Provide the (X, Y) coordinate of the cell's center where the given text is located.  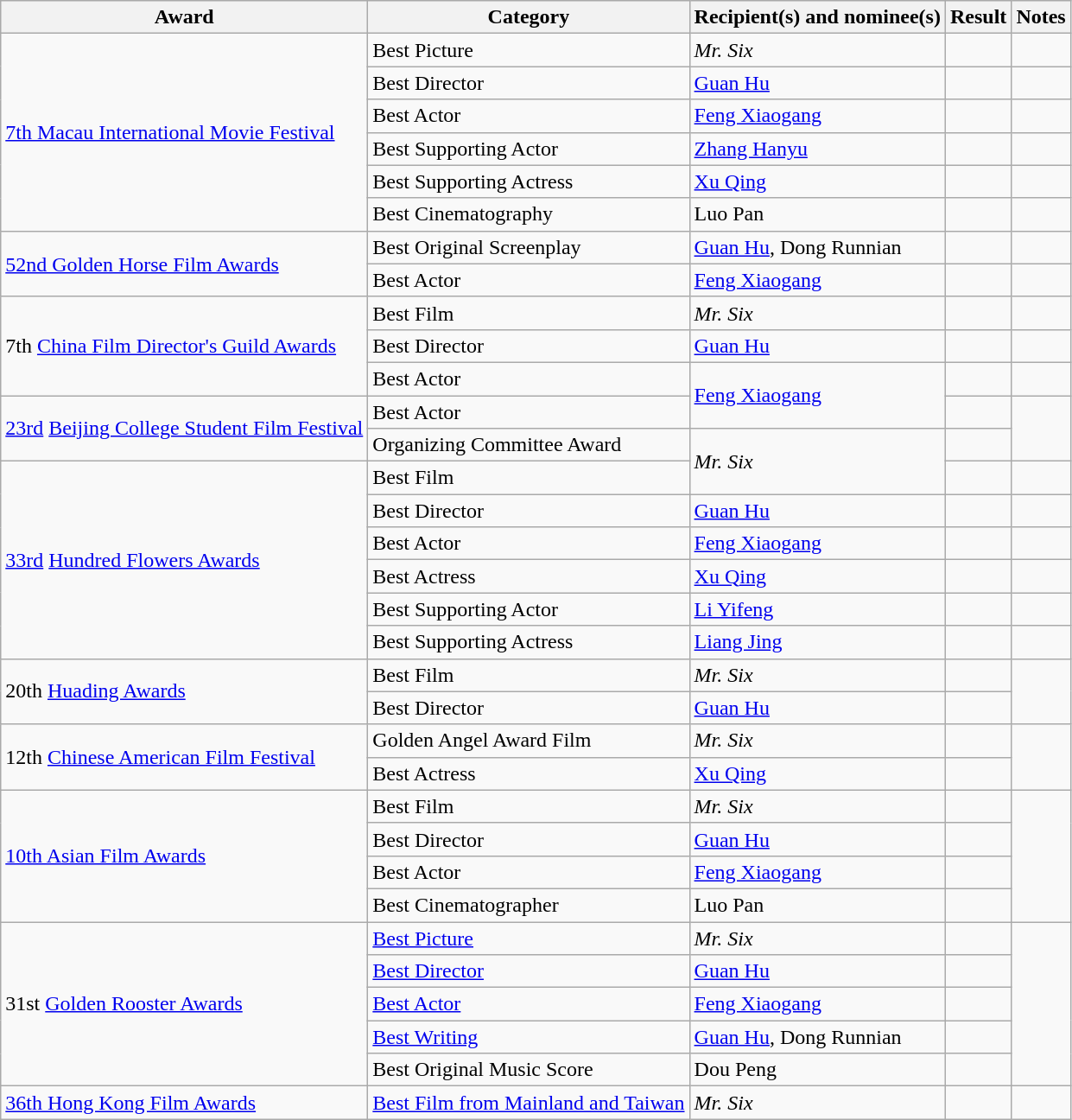
Best Cinematography (529, 214)
Result (978, 17)
52nd Golden Horse Film Awards (185, 264)
10th Asian Film Awards (185, 856)
Recipient(s) and nominee(s) (817, 17)
23rd Beijing College Student Film Festival (185, 429)
Best Original Music Score (529, 1070)
12th Chinese American Film Festival (185, 757)
Award (185, 17)
20th Huading Awards (185, 691)
Zhang Hanyu (817, 149)
7th Macau International Movie Festival (185, 132)
Dou Peng (817, 1070)
31st Golden Rooster Awards (185, 1003)
Golden Angel Award Film (529, 741)
Notes (1041, 17)
36th Hong Kong Film Awards (185, 1103)
Category (529, 17)
Best Writing (529, 1037)
Best Film from Mainland and Taiwan (529, 1103)
Li Yifeng (817, 609)
7th China Film Director's Guild Awards (185, 346)
33rd Hundred Flowers Awards (185, 560)
Best Original Screenplay (529, 247)
Best Cinematographer (529, 905)
Organizing Committee Award (529, 445)
Liang Jing (817, 642)
